Determine the [x, y] coordinate at the center of the cell enclosing the given text.  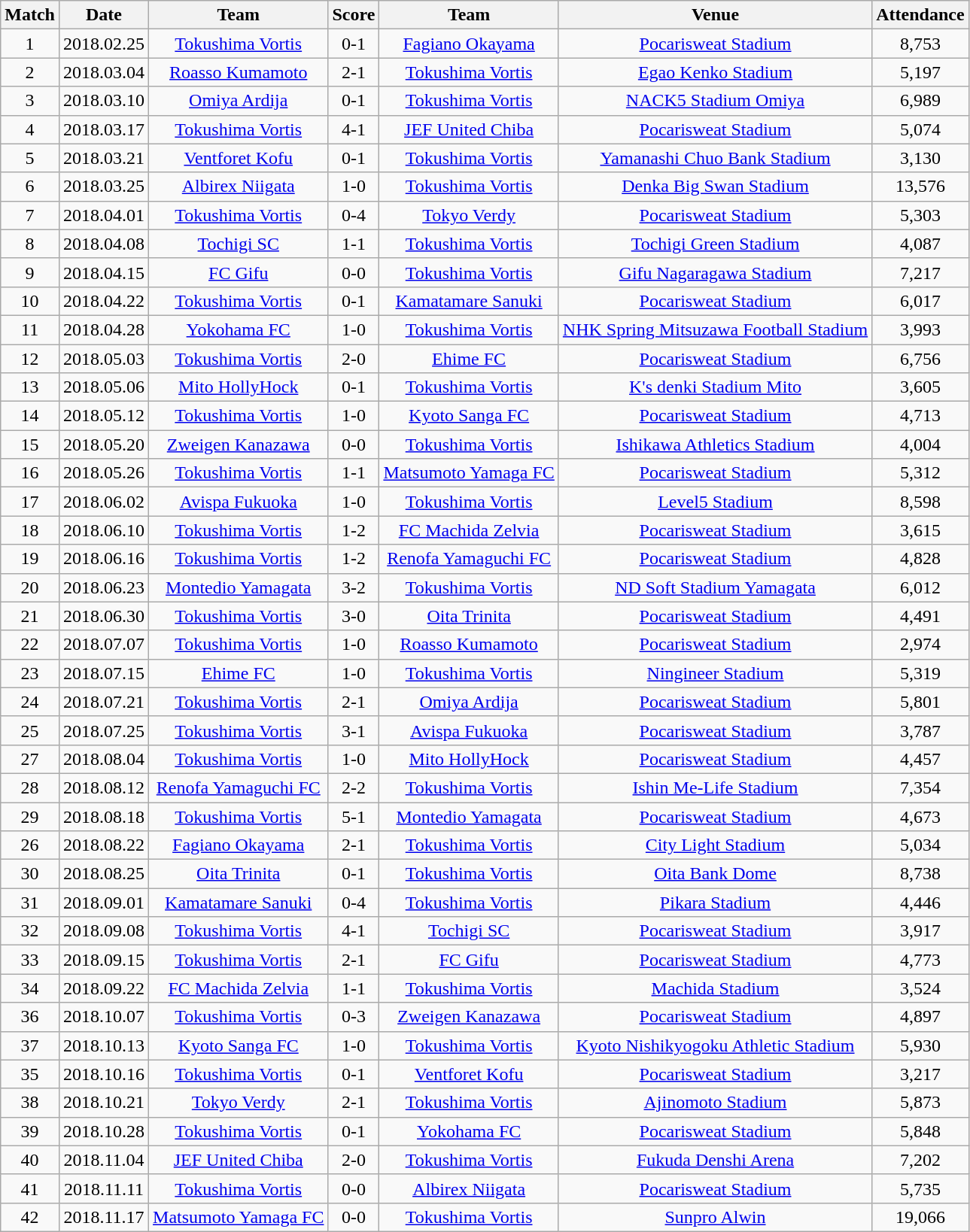
ND Soft Stadium Yamagata [715, 587]
4,087 [920, 244]
22 [30, 645]
5,312 [920, 473]
4,713 [920, 416]
2018.10.13 [104, 1045]
21 [30, 616]
2018.09.08 [104, 931]
Sunpro Alwin [715, 1217]
2018.03.21 [104, 158]
13 [30, 387]
3-1 [354, 730]
6 [30, 187]
Ajinomoto Stadium [715, 1103]
2018.06.30 [104, 616]
2018.04.08 [104, 244]
8,738 [920, 874]
6,012 [920, 587]
2018.10.28 [104, 1131]
3-2 [354, 587]
14 [30, 416]
2018.07.25 [104, 730]
3,524 [920, 988]
23 [30, 673]
42 [30, 1217]
5,848 [920, 1131]
36 [30, 1017]
5 [30, 158]
2-2 [354, 787]
2018.03.17 [104, 129]
2018.03.04 [104, 72]
K's denki Stadium Mito [715, 387]
2018.10.16 [104, 1074]
8,598 [920, 502]
2018.08.12 [104, 787]
5,074 [920, 129]
2018.11.17 [104, 1217]
18 [30, 530]
2018.09.15 [104, 960]
2018.10.07 [104, 1017]
34 [30, 988]
4 [30, 129]
Yamanashi Chuo Bank Stadium [715, 158]
2,974 [920, 645]
NHK Spring Mitsuzawa Football Stadium [715, 329]
2018.10.21 [104, 1103]
4,446 [920, 903]
3,787 [920, 730]
4,828 [920, 559]
5,735 [920, 1188]
40 [30, 1160]
3,993 [920, 329]
Oita Bank Dome [715, 874]
2018.04.01 [104, 215]
2018.04.22 [104, 301]
5,930 [920, 1045]
29 [30, 816]
Ishikawa Athletics Stadium [715, 445]
2018.08.18 [104, 816]
13,576 [920, 187]
Egao Kenko Stadium [715, 72]
2018.05.12 [104, 416]
5,197 [920, 72]
30 [30, 874]
5-1 [354, 816]
2018.04.15 [104, 272]
35 [30, 1074]
6,989 [920, 101]
2018.08.25 [104, 874]
0-3 [354, 1017]
3,130 [920, 158]
2018.09.01 [104, 903]
Venue [715, 15]
2018.03.10 [104, 101]
2018.05.20 [104, 445]
Ishin Me-Life Stadium [715, 787]
2018.04.28 [104, 329]
19 [30, 559]
27 [30, 759]
5,319 [920, 673]
39 [30, 1131]
7 [30, 215]
7,217 [920, 272]
3,917 [920, 931]
4,897 [920, 1017]
2018.06.02 [104, 502]
1 [30, 44]
Kyoto Nishikyogoku Athletic Stadium [715, 1045]
24 [30, 702]
2018.05.26 [104, 473]
3,605 [920, 387]
25 [30, 730]
26 [30, 845]
19,066 [920, 1217]
2018.11.11 [104, 1188]
Ningineer Stadium [715, 673]
8,753 [920, 44]
5,303 [920, 215]
2018.06.23 [104, 587]
NACK5 Stadium Omiya [715, 101]
16 [30, 473]
2018.08.22 [104, 845]
Date [104, 15]
4,457 [920, 759]
Gifu Nagaragawa Stadium [715, 272]
2018.07.21 [104, 702]
2018.07.15 [104, 673]
2018.06.10 [104, 530]
3,217 [920, 1074]
5,873 [920, 1103]
Denka Big Swan Stadium [715, 187]
4,773 [920, 960]
2018.09.22 [104, 988]
2 [30, 72]
3-0 [354, 616]
Attendance [920, 15]
10 [30, 301]
8 [30, 244]
33 [30, 960]
38 [30, 1103]
17 [30, 502]
7,354 [920, 787]
4,004 [920, 445]
3 [30, 101]
Fukuda Denshi Arena [715, 1160]
Tochigi Green Stadium [715, 244]
2018.06.16 [104, 559]
9 [30, 272]
2018.05.03 [104, 359]
2018.02.25 [104, 44]
2018.08.04 [104, 759]
Pikara Stadium [715, 903]
4,673 [920, 816]
Score [354, 15]
28 [30, 787]
7,202 [920, 1160]
5,801 [920, 702]
2018.11.04 [104, 1160]
20 [30, 587]
3,615 [920, 530]
6,017 [920, 301]
32 [30, 931]
2018.07.07 [104, 645]
Level5 Stadium [715, 502]
2018.03.25 [104, 187]
41 [30, 1188]
City Light Stadium [715, 845]
15 [30, 445]
11 [30, 329]
12 [30, 359]
Match [30, 15]
Machida Stadium [715, 988]
2018.05.06 [104, 387]
31 [30, 903]
6,756 [920, 359]
37 [30, 1045]
5,034 [920, 845]
4,491 [920, 616]
